Pinpoint the cell where the given text exists, returning its (x, y) midpoint coordinate. 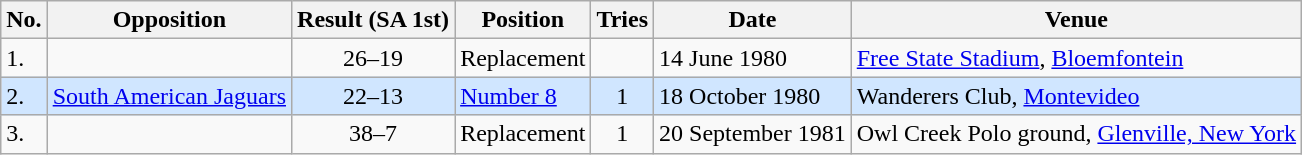
Owl Creek Polo ground, Glenville, New York (1076, 134)
2. (24, 96)
38–7 (374, 134)
Venue (1076, 20)
3. (24, 134)
26–19 (374, 58)
No. (24, 20)
South American Jaguars (169, 96)
Date (753, 20)
Tries (622, 20)
14 June 1980 (753, 58)
Opposition (169, 20)
20 September 1981 (753, 134)
22–13 (374, 96)
1. (24, 58)
Wanderers Club, Montevideo (1076, 96)
Free State Stadium, Bloemfontein (1076, 58)
Number 8 (523, 96)
Position (523, 20)
Result (SA 1st) (374, 20)
18 October 1980 (753, 96)
